Detect which cell encompasses the target text, then output its (x, y) center coordinate. 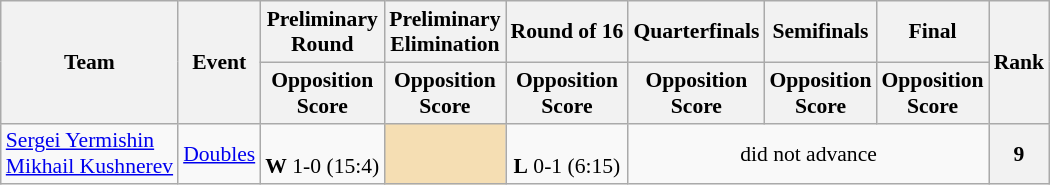
Semifinals (820, 32)
Quarterfinals (696, 32)
Final (933, 32)
W 1-0 (15:4) (322, 154)
L 0-1 (6:15) (568, 154)
Round of 16 (568, 32)
Sergei Yermishin Mikhail Kushnerev (90, 154)
Team (90, 62)
9 (1020, 154)
Event (219, 62)
Preliminary Elimination (444, 32)
Preliminary Round (322, 32)
Rank (1020, 62)
Doubles (219, 154)
did not advance (808, 154)
